Return the [x, y] coordinate for the center point of the cell that contains the specified text.  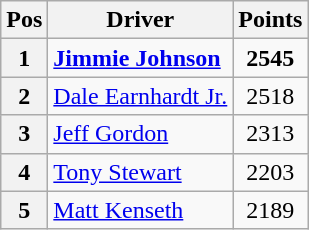
Tony Stewart [140, 172]
Dale Earnhardt Jr. [140, 96]
2189 [270, 210]
Matt Kenseth [140, 210]
Jeff Gordon [140, 134]
2 [24, 96]
Driver [140, 20]
2545 [270, 58]
5 [24, 210]
Points [270, 20]
2313 [270, 134]
Jimmie Johnson [140, 58]
1 [24, 58]
4 [24, 172]
2518 [270, 96]
Pos [24, 20]
3 [24, 134]
2203 [270, 172]
